From the cell containing the given text, extract its center point as (X, Y) coordinate. 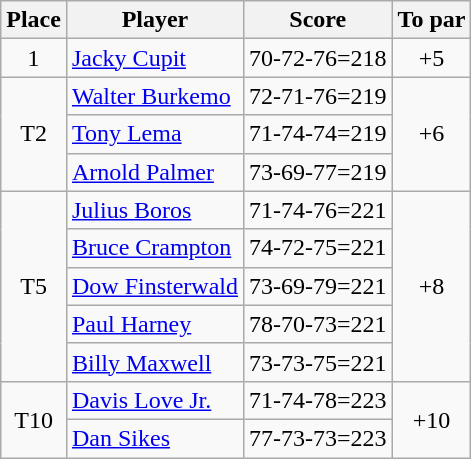
Jacky Cupit (154, 58)
T2 (34, 134)
+5 (432, 58)
Julius Boros (154, 210)
73-73-75=221 (318, 362)
78-70-73=221 (318, 324)
To par (432, 20)
Billy Maxwell (154, 362)
70-72-76=218 (318, 58)
+8 (432, 286)
1 (34, 58)
73-69-77=219 (318, 172)
Davis Love Jr. (154, 400)
71-74-76=221 (318, 210)
Dow Finsterwald (154, 286)
T10 (34, 419)
Arnold Palmer (154, 172)
Score (318, 20)
72-71-76=219 (318, 96)
71-74-74=219 (318, 134)
+10 (432, 419)
Bruce Crampton (154, 248)
Walter Burkemo (154, 96)
73-69-79=221 (318, 286)
Player (154, 20)
Tony Lema (154, 134)
Paul Harney (154, 324)
74-72-75=221 (318, 248)
+6 (432, 134)
71-74-78=223 (318, 400)
77-73-73=223 (318, 438)
Place (34, 20)
T5 (34, 286)
Dan Sikes (154, 438)
